Return the (X, Y) coordinate for the center point of the cell that contains the specified text.  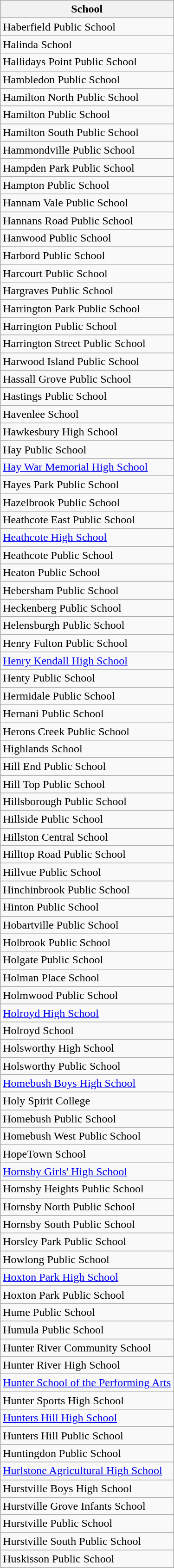
Hammondville Public School (87, 150)
Huskisson Public School (87, 1559)
Herons Creek Public School (87, 731)
Henry Fulton Public School (87, 643)
Helensburgh Public School (87, 626)
Harrington Street Public School (87, 344)
Hilltop Road Public School (87, 855)
Henry Kendall High School (87, 661)
Hamilton North Public School (87, 97)
Holman Place School (87, 978)
Holsworthy Public School (87, 1066)
Hillsborough Public School (87, 802)
Heathcote Public School (87, 555)
Hunter River Community School (87, 1348)
Huntingdon Public School (87, 1453)
Heckenberg Public School (87, 608)
Hinton Public School (87, 907)
Hermidale Public School (87, 696)
Hannam Vale Public School (87, 203)
Hurstville South Public School (87, 1541)
Harbord Public School (87, 256)
Halinda School (87, 44)
Hornsby Girls' High School (87, 1171)
Hume Public School (87, 1312)
Hill End Public School (87, 766)
Hay Public School (87, 449)
Homebush West Public School (87, 1136)
Hunters Hill High School (87, 1418)
Hunter Sports High School (87, 1401)
Hastings Public School (87, 397)
Holroyd School (87, 1030)
Hargraves Public School (87, 291)
Hallidays Point Public School (87, 62)
Holroyd High School (87, 1013)
Hinchinbrook Public School (87, 890)
Heathcote High School (87, 538)
Hurstville Grove Infants School (87, 1506)
Hornsby Heights Public School (87, 1189)
Hampden Park Public School (87, 167)
Havenlee School (87, 414)
Hambledon Public School (87, 80)
Heaton Public School (87, 573)
Howlong Public School (87, 1259)
Hayes Park Public School (87, 484)
Hillside Public School (87, 819)
Hillvue Public School (87, 872)
Humula Public School (87, 1330)
Horsley Park Public School (87, 1242)
Haberfield Public School (87, 27)
Hampton Public School (87, 185)
Hanwood Public School (87, 238)
Hillston Central School (87, 837)
Holsworthy High School (87, 1048)
Harrington Park Public School (87, 309)
Hazelbrook Public School (87, 502)
Hamilton South Public School (87, 132)
Henty Public School (87, 678)
Hornsby South Public School (87, 1224)
Hassall Grove Public School (87, 379)
HopeTown School (87, 1154)
Hawkesbury High School (87, 432)
Harrington Public School (87, 326)
Hurlstone Agricultural High School (87, 1471)
Hobartville Public School (87, 925)
Hurstville Boys High School (87, 1488)
Holy Spirit College (87, 1101)
Hoxton Park Public School (87, 1295)
Hamilton Public School (87, 115)
Hebersham Public School (87, 590)
Hay War Memorial High School (87, 467)
Holbrook Public School (87, 942)
Hunter School of the Performing Arts (87, 1383)
Hunters Hill Public School (87, 1436)
Harcourt Public School (87, 273)
Homebush Public School (87, 1119)
Hill Top Public School (87, 784)
Harwood Island Public School (87, 361)
Highlands School (87, 749)
Hornsby North Public School (87, 1207)
Hoxton Park High School (87, 1277)
Hunter River High School (87, 1365)
School (87, 9)
Homebush Boys High School (87, 1084)
Hernani Public School (87, 713)
Holgate Public School (87, 960)
Heathcote East Public School (87, 520)
Holmwood Public School (87, 995)
Hurstville Public School (87, 1524)
Hannans Road Public School (87, 221)
